For the text-containing cell, return its midpoint in [x, y] coordinate format. 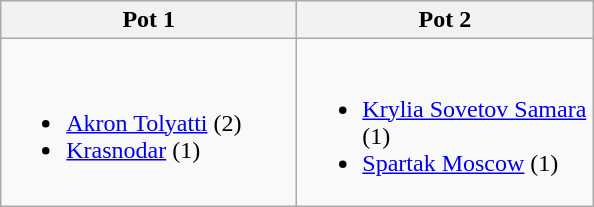
Krylia Sovetov Samara (1)Spartak Moscow (1) [445, 122]
Pot 2 [445, 20]
Akron Tolyatti (2)Krasnodar (1) [149, 122]
Pot 1 [149, 20]
